Identify which cell holds the provided text, then report its [X, Y] central coordinate. 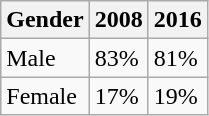
2008 [118, 20]
17% [118, 96]
Female [45, 96]
19% [178, 96]
Gender [45, 20]
81% [178, 58]
83% [118, 58]
2016 [178, 20]
Male [45, 58]
